Output the [X, Y] coordinate of the center of the cell containing the given text.  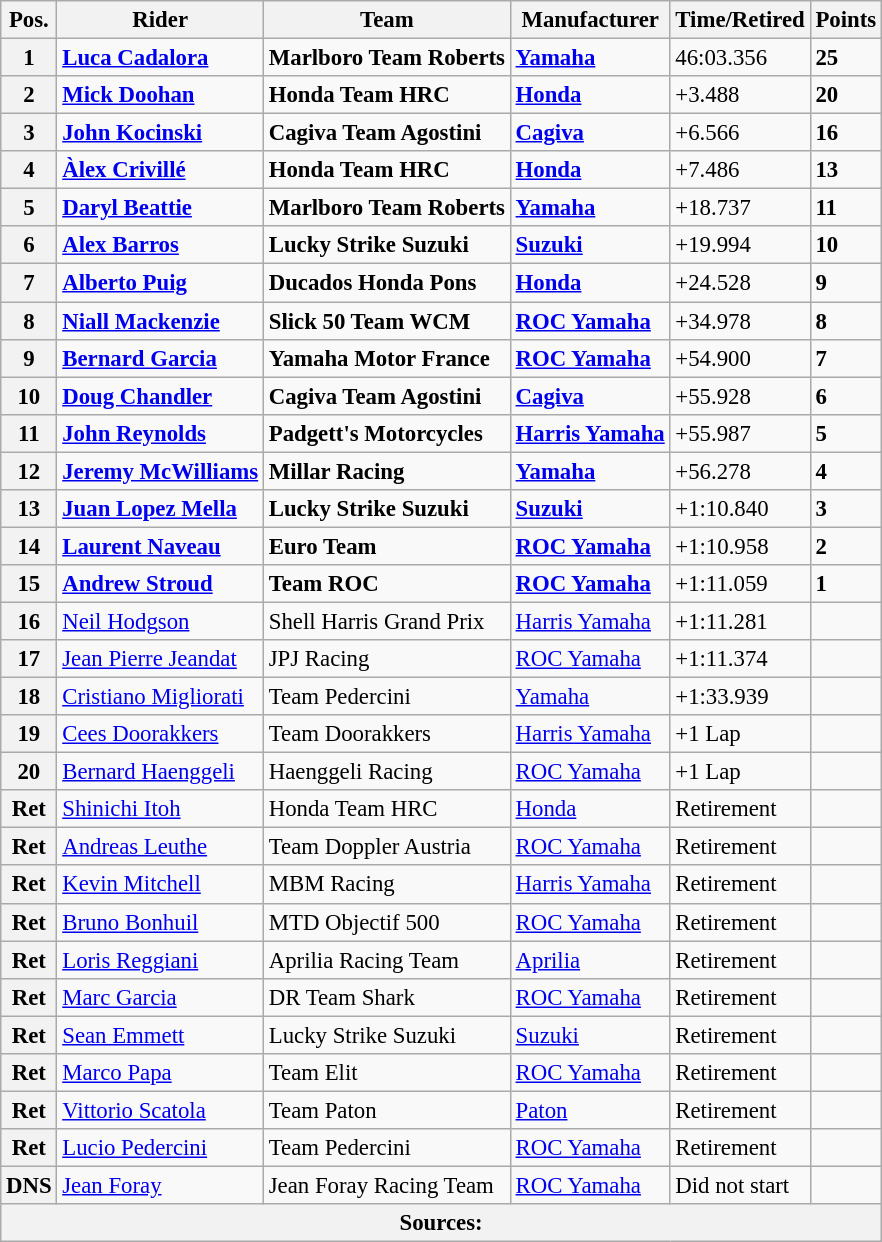
46:03.356 [740, 58]
+1:11.281 [740, 621]
Sources: [442, 1223]
+24.528 [740, 283]
18 [29, 697]
Mick Doohan [160, 95]
+1:10.958 [740, 546]
MTD Objectif 500 [386, 922]
Sean Emmett [160, 1035]
Luca Cadalora [160, 58]
+1:11.059 [740, 584]
Haenggeli Racing [386, 772]
+55.928 [740, 396]
Team ROC [386, 584]
15 [29, 584]
Did not start [740, 1185]
Rider [160, 20]
Team Doorakkers [386, 734]
Team [386, 20]
Team Doppler Austria [386, 847]
Jeremy McWilliams [160, 471]
Euro Team [386, 546]
+55.987 [740, 433]
Jean Foray Racing Team [386, 1185]
Millar Racing [386, 471]
Loris Reggiani [160, 960]
Bruno Bonhuil [160, 922]
+1:10.840 [740, 509]
MBM Racing [386, 885]
Niall Mackenzie [160, 321]
Laurent Naveau [160, 546]
+1:11.374 [740, 659]
John Kocinski [160, 133]
Bernard Haenggeli [160, 772]
14 [29, 546]
+3.488 [740, 95]
Manufacturer [590, 20]
Pos. [29, 20]
+18.737 [740, 208]
Paton [590, 1110]
Bernard Garcia [160, 358]
Marco Papa [160, 1073]
Andreas Leuthe [160, 847]
+6.566 [740, 133]
+56.278 [740, 471]
Shinichi Itoh [160, 809]
Kevin Mitchell [160, 885]
Points [846, 20]
Vittorio Scatola [160, 1110]
DNS [29, 1185]
Daryl Beattie [160, 208]
+19.994 [740, 245]
JPJ Racing [386, 659]
Team Paton [386, 1110]
Neil Hodgson [160, 621]
Padgett's Motorcycles [386, 433]
25 [846, 58]
Time/Retired [740, 20]
Ducados Honda Pons [386, 283]
Alex Barros [160, 245]
DR Team Shark [386, 997]
12 [29, 471]
+54.900 [740, 358]
Àlex Crivillé [160, 170]
Marc Garcia [160, 997]
+1:33.939 [740, 697]
+7.486 [740, 170]
Juan Lopez Mella [160, 509]
Aprilia [590, 960]
John Reynolds [160, 433]
+34.978 [740, 321]
Lucio Pedercini [160, 1148]
Shell Harris Grand Prix [386, 621]
Cees Doorakkers [160, 734]
Aprilia Racing Team [386, 960]
17 [29, 659]
Slick 50 Team WCM [386, 321]
Doug Chandler [160, 396]
Team Elit [386, 1073]
Jean Foray [160, 1185]
Yamaha Motor France [386, 358]
Alberto Puig [160, 283]
Cristiano Migliorati [160, 697]
19 [29, 734]
Jean Pierre Jeandat [160, 659]
Andrew Stroud [160, 584]
